Identify which cell holds the provided text, then report its (X, Y) central coordinate. 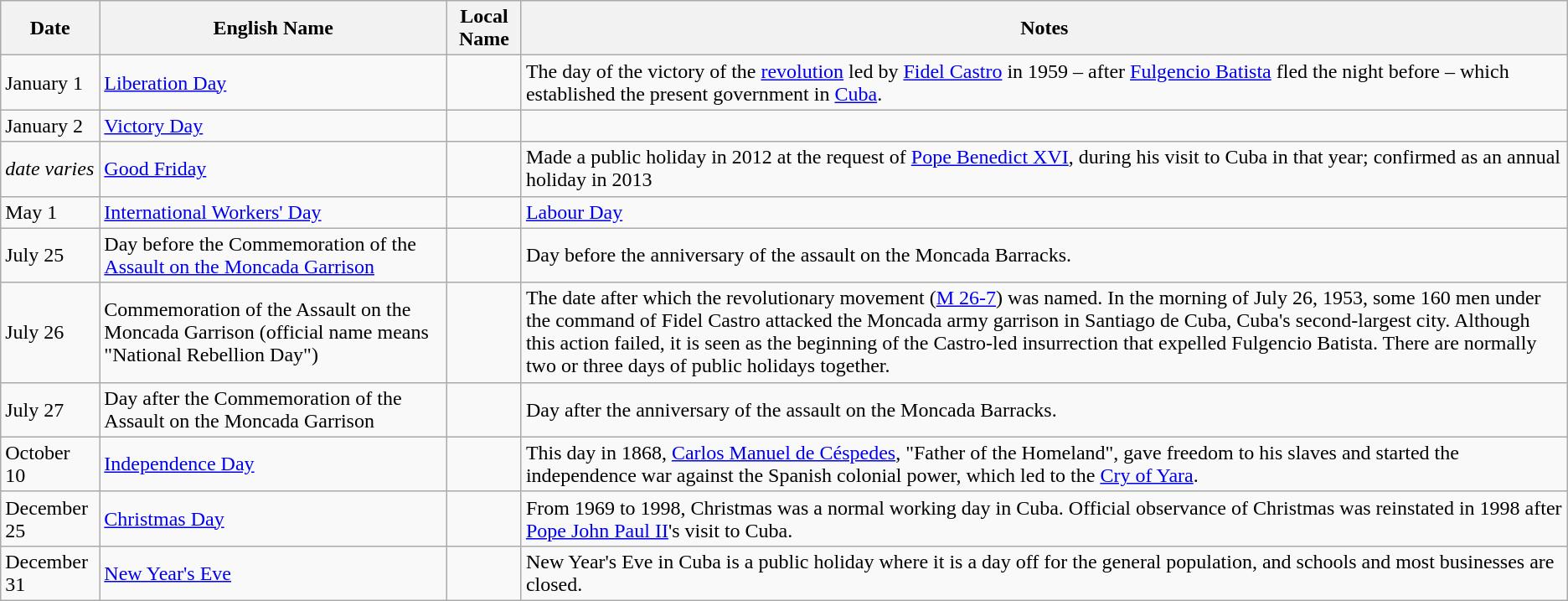
October 10 (50, 464)
New Year's Eve (273, 573)
International Workers' Day (273, 212)
New Year's Eve in Cuba is a public holiday where it is a day off for the general population, and schools and most businesses are closed. (1044, 573)
Day before the Commemoration of the Assault on the Moncada Garrison (273, 255)
Date (50, 28)
July 25 (50, 255)
Local Name (484, 28)
January 2 (50, 126)
Made a public holiday in 2012 at the request of Pope Benedict XVI, during his visit to Cuba in that year; confirmed as an annual holiday in 2013 (1044, 169)
Day before the anniversary of the assault on the Moncada Barracks. (1044, 255)
Victory Day (273, 126)
December 25 (50, 518)
Commemoration of the Assault on the Moncada Garrison (official name means "National Rebellion Day") (273, 332)
Day after the anniversary of the assault on the Moncada Barracks. (1044, 409)
July 26 (50, 332)
English Name (273, 28)
Liberation Day (273, 82)
May 1 (50, 212)
Christmas Day (273, 518)
Notes (1044, 28)
date varies (50, 169)
December 31 (50, 573)
January 1 (50, 82)
Labour Day (1044, 212)
July 27 (50, 409)
Good Friday (273, 169)
Day after the Commemoration of the Assault on the Moncada Garrison (273, 409)
Independence Day (273, 464)
